Detect which cell encompasses the target text, then output its [x, y] center coordinate. 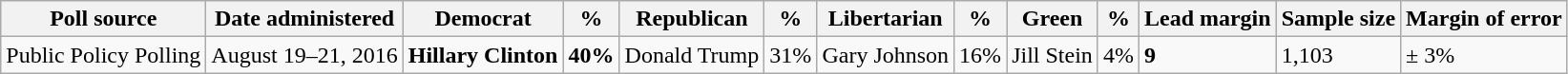
Date administered [304, 19]
9 [1207, 55]
4% [1119, 55]
Hillary Clinton [483, 55]
Democrat [483, 19]
40% [592, 55]
Libertarian [886, 19]
Donald Trump [692, 55]
Poll source [103, 19]
Sample size [1338, 19]
Public Policy Polling [103, 55]
16% [981, 55]
Lead margin [1207, 19]
± 3% [1485, 55]
Gary Johnson [886, 55]
Margin of error [1485, 19]
August 19–21, 2016 [304, 55]
Republican [692, 19]
Jill Stein [1053, 55]
Green [1053, 19]
31% [790, 55]
1,103 [1338, 55]
